Capture the cell that displays the provided text and extract its (X, Y) central coordinate. 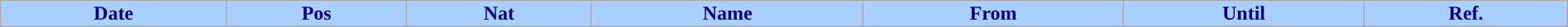
Until (1244, 14)
Date (114, 14)
From (993, 14)
Ref. (1465, 14)
Pos (317, 14)
Nat (499, 14)
Name (728, 14)
